Identify which cell holds the provided text, then report its [x, y] central coordinate. 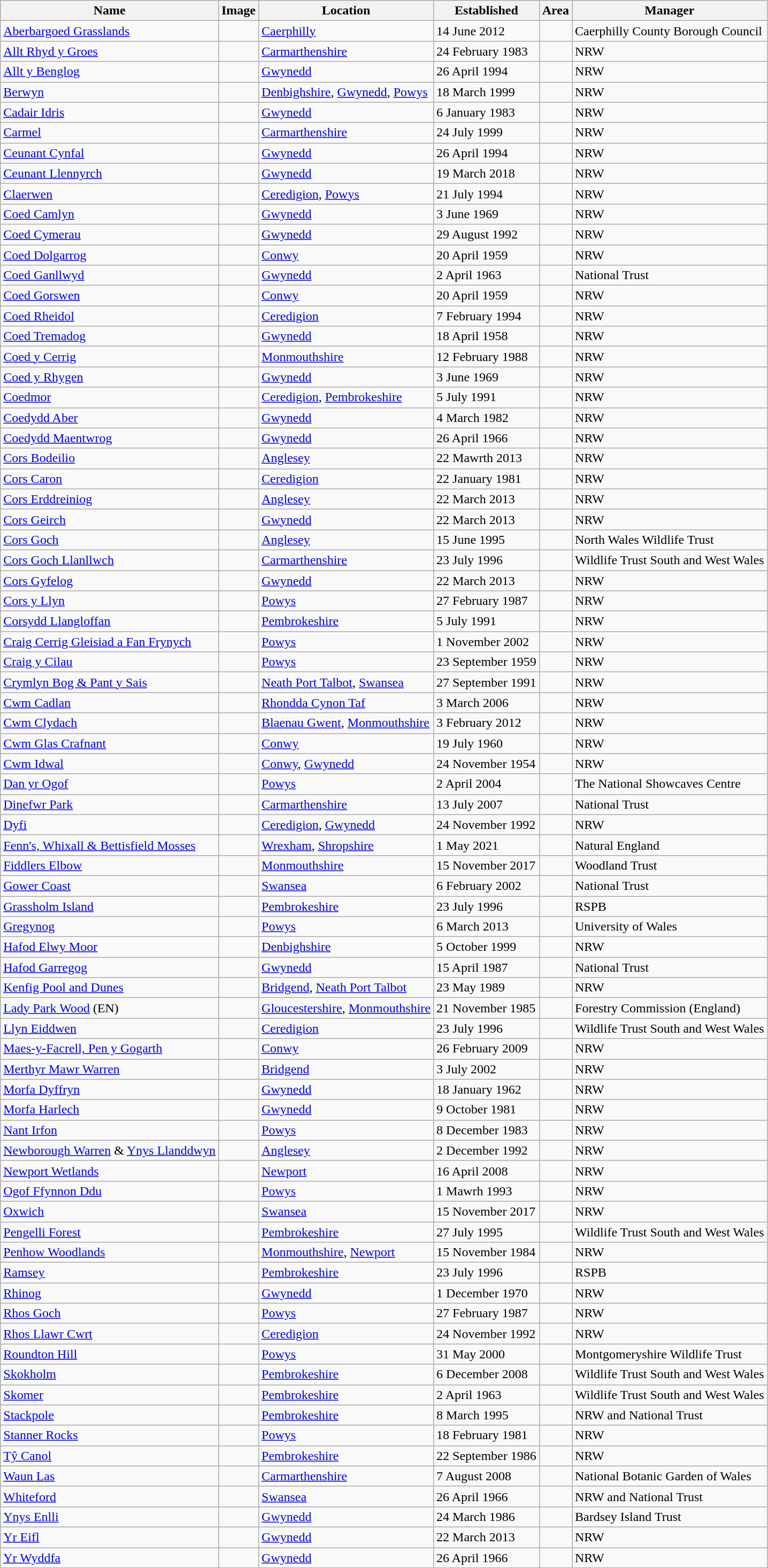
Rhos Llawr Cwrt [110, 1334]
Woodland Trust [670, 865]
Cwm Glas Crafnant [110, 743]
Penhow Woodlands [110, 1252]
Newport Wetlands [110, 1171]
Corsydd Llangloffan [110, 621]
1 November 2002 [487, 642]
Waun Las [110, 1476]
Stanner Rocks [110, 1435]
Natural England [670, 845]
26 February 2009 [487, 1049]
8 December 1983 [487, 1130]
Lady Park Wood (EN) [110, 1008]
University of Wales [670, 927]
14 June 2012 [487, 31]
Cors Geirch [110, 519]
23 September 1959 [487, 662]
Carmel [110, 133]
Skomer [110, 1395]
23 May 1989 [487, 988]
Forestry Commission (England) [670, 1008]
Dyfi [110, 825]
Newport [347, 1171]
Yr Wyddfa [110, 1558]
Aberbargoed Grasslands [110, 31]
Coed Dolgarrog [110, 255]
Montgomeryshire Wildlife Trust [670, 1354]
National Botanic Garden of Wales [670, 1476]
6 March 2013 [487, 927]
Tŷ Canol [110, 1456]
Rhos Goch [110, 1313]
Ceredigion, Powys [347, 194]
Grassholm Island [110, 906]
Coedydd Aber [110, 418]
Cwm Cadlan [110, 703]
9 October 1981 [487, 1110]
Oxwich [110, 1211]
Kenfig Pool and Dunes [110, 988]
Llyn Eiddwen [110, 1028]
6 January 1983 [487, 112]
Fenn's, Whixall & Bettisfield Mosses [110, 845]
27 September 1991 [487, 682]
Fiddlers Elbow [110, 865]
8 March 1995 [487, 1415]
3 July 2002 [487, 1069]
24 July 1999 [487, 133]
18 April 1958 [487, 336]
Cwm Idwal [110, 764]
27 July 1995 [487, 1232]
Blaenau Gwent, Monmouthshire [347, 723]
Craig y Cilau [110, 662]
Conwy, Gwynedd [347, 764]
Ceunant Cynfal [110, 153]
Gloucestershire, Monmouthshire [347, 1008]
Coed y Rhygen [110, 377]
Caerphilly [347, 31]
16 April 2008 [487, 1171]
The National Showcaves Centre [670, 784]
7 August 2008 [487, 1476]
Area [555, 11]
Rhinog [110, 1293]
Cors Goch [110, 540]
21 November 1985 [487, 1008]
Ynys Enlli [110, 1517]
6 February 2002 [487, 886]
North Wales Wildlife Trust [670, 540]
18 February 1981 [487, 1435]
19 March 2018 [487, 173]
Ceunant Llennyrch [110, 173]
Cors Goch Llanllwch [110, 560]
Roundton Hill [110, 1354]
Caerphilly County Borough Council [670, 31]
Skokholm [110, 1374]
19 July 1960 [487, 743]
22 Mawrth 2013 [487, 458]
Name [110, 11]
21 July 1994 [487, 194]
Cors Caron [110, 479]
24 March 1986 [487, 1517]
22 September 1986 [487, 1456]
Gower Coast [110, 886]
Coed Ganllwyd [110, 275]
24 November 1954 [487, 764]
Cors Erddreiniog [110, 499]
3 February 2012 [487, 723]
Dan yr Ogof [110, 784]
Merthyr Mawr Warren [110, 1069]
Berwyn [110, 92]
Rhondda Cynon Taf [347, 703]
Denbighshire, Gwynedd, Powys [347, 92]
Established [487, 11]
Cors Bodeilio [110, 458]
Manager [670, 11]
Yr Eifl [110, 1537]
Coed Gorswen [110, 296]
Hafod Garregog [110, 967]
Coed Tremadog [110, 336]
Coed y Cerrig [110, 357]
Gregynog [110, 927]
Maes-y-Facrell, Pen y Gogarth [110, 1049]
Cors y Llyn [110, 601]
Pengelli Forest [110, 1232]
Nant Irfon [110, 1130]
Location [347, 11]
Morfa Harlech [110, 1110]
Cors Gyfelog [110, 580]
Bridgend, Neath Port Talbot [347, 988]
3 March 2006 [487, 703]
Image [239, 11]
31 May 2000 [487, 1354]
Crymlyn Bog & Pant y Sais [110, 682]
Dinefwr Park [110, 804]
Bridgend [347, 1069]
Allt y Benglog [110, 72]
22 January 1981 [487, 479]
Bardsey Island Trust [670, 1517]
15 November 1984 [487, 1252]
2 April 2004 [487, 784]
18 March 1999 [487, 92]
Stackpole [110, 1415]
Coed Cymerau [110, 234]
Cwm Clydach [110, 723]
2 December 1992 [487, 1150]
Neath Port Talbot, Swansea [347, 682]
Coed Rheidol [110, 316]
24 February 1983 [487, 51]
Denbighshire [347, 947]
5 October 1999 [487, 947]
Craig Cerrig Gleisiad a Fan Frynych [110, 642]
12 February 1988 [487, 357]
29 August 1992 [487, 234]
13 July 2007 [487, 804]
1 May 2021 [487, 845]
Coedmor [110, 397]
Morfa Dyffryn [110, 1089]
15 June 1995 [487, 540]
Allt Rhyd y Groes [110, 51]
Ramsey [110, 1273]
Ogof Ffynnon Ddu [110, 1191]
Hafod Elwy Moor [110, 947]
Wrexham, Shropshire [347, 845]
Whiteford [110, 1496]
6 December 2008 [487, 1374]
Claerwen [110, 194]
18 January 1962 [487, 1089]
1 Mawrh 1993 [487, 1191]
Coed Camlyn [110, 214]
Ceredigion, Pembrokeshire [347, 397]
Newborough Warren & Ynys Llanddwyn [110, 1150]
Cadair Idris [110, 112]
Coedydd Maentwrog [110, 438]
4 March 1982 [487, 418]
15 April 1987 [487, 967]
7 February 1994 [487, 316]
1 December 1970 [487, 1293]
Ceredigion, Gwynedd [347, 825]
Monmouthshire, Newport [347, 1252]
